Provide the [X, Y] coordinate of the cell's center where the given text is located.  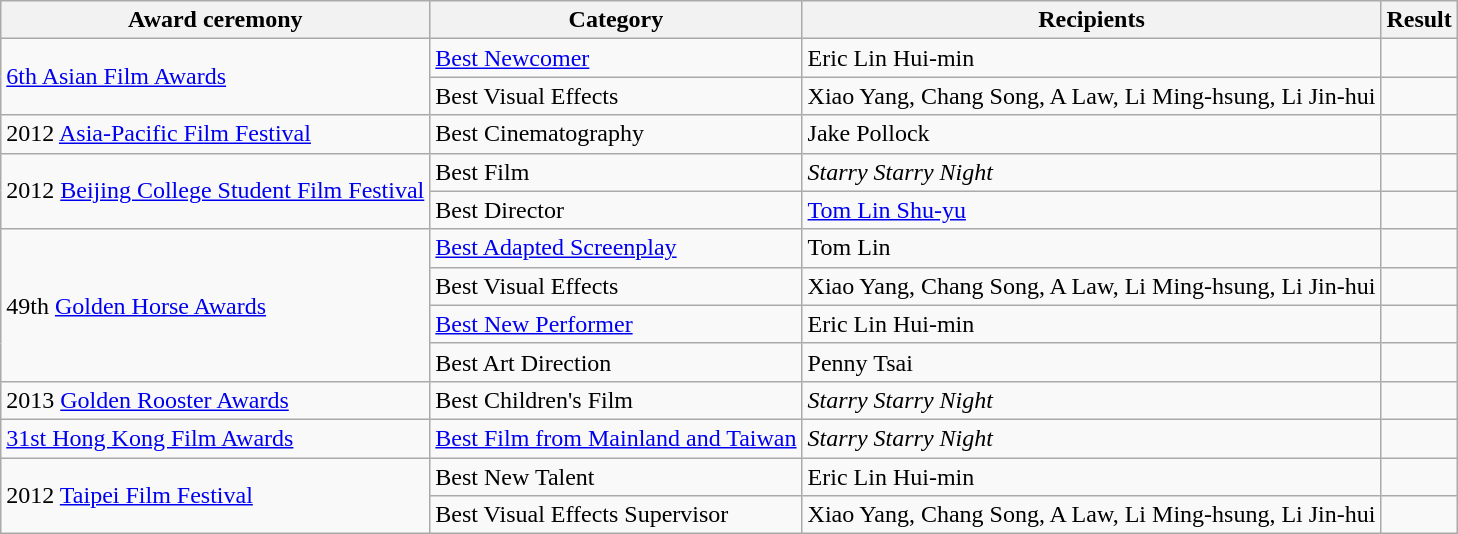
6th Asian Film Awards [216, 77]
Best New Performer [616, 324]
Best Adapted Screenplay [616, 248]
2012 Beijing College Student Film Festival [216, 191]
Best Director [616, 210]
Category [616, 20]
Best Visual Effects Supervisor [616, 515]
Best Art Direction [616, 362]
31st Hong Kong Film Awards [216, 438]
Best Film from Mainland and Taiwan [616, 438]
Recipients [1092, 20]
Result [1419, 20]
Best Newcomer [616, 58]
49th Golden Horse Awards [216, 305]
Best Children's Film [616, 400]
Penny Tsai [1092, 362]
Best New Talent [616, 477]
Tom Lin [1092, 248]
Jake Pollock [1092, 134]
Award ceremony [216, 20]
Best Film [616, 172]
Tom Lin Shu-yu [1092, 210]
2012 Asia-Pacific Film Festival [216, 134]
2012 Taipei Film Festival [216, 496]
2013 Golden Rooster Awards [216, 400]
Best Cinematography [616, 134]
